Search for the cell housing the specified text and yield its [x, y] center coordinate. 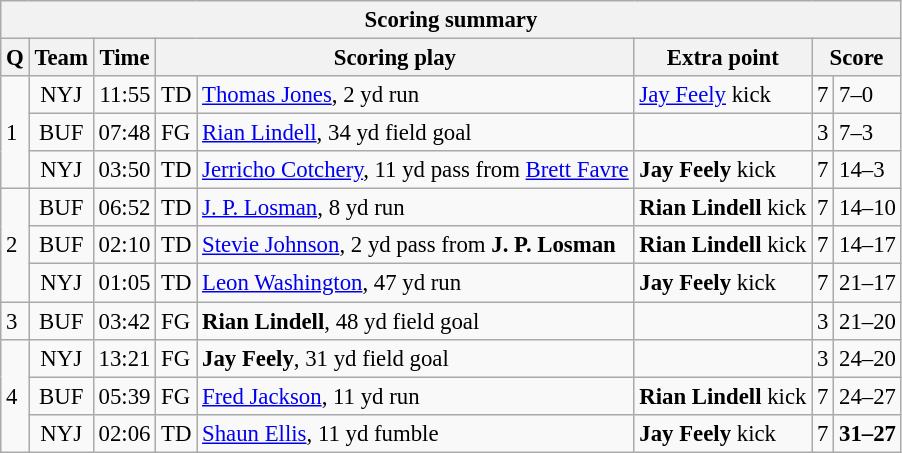
Scoring play [395, 58]
Q [15, 58]
03:42 [124, 321]
Leon Washington, 47 yd run [416, 283]
Scoring summary [451, 20]
02:06 [124, 433]
11:55 [124, 95]
21–17 [868, 283]
Rian Lindell, 48 yd field goal [416, 321]
Rian Lindell, 34 yd field goal [416, 133]
1 [15, 132]
24–27 [868, 396]
Extra point [723, 58]
14–10 [868, 208]
7–3 [868, 133]
7–0 [868, 95]
13:21 [124, 358]
02:10 [124, 245]
01:05 [124, 283]
Stevie Johnson, 2 yd pass from J. P. Losman [416, 245]
31–27 [868, 433]
Jay Feely, 31 yd field goal [416, 358]
Jerricho Cotchery, 11 yd pass from Brett Favre [416, 170]
06:52 [124, 208]
Score [857, 58]
2 [15, 246]
03:50 [124, 170]
07:48 [124, 133]
4 [15, 396]
J. P. Losman, 8 yd run [416, 208]
Team [61, 58]
21–20 [868, 321]
Shaun Ellis, 11 yd fumble [416, 433]
14–3 [868, 170]
24–20 [868, 358]
Thomas Jones, 2 yd run [416, 95]
Fred Jackson, 11 yd run [416, 396]
14–17 [868, 245]
Time [124, 58]
05:39 [124, 396]
